From the cell containing the given text, extract its center point as [X, Y] coordinate. 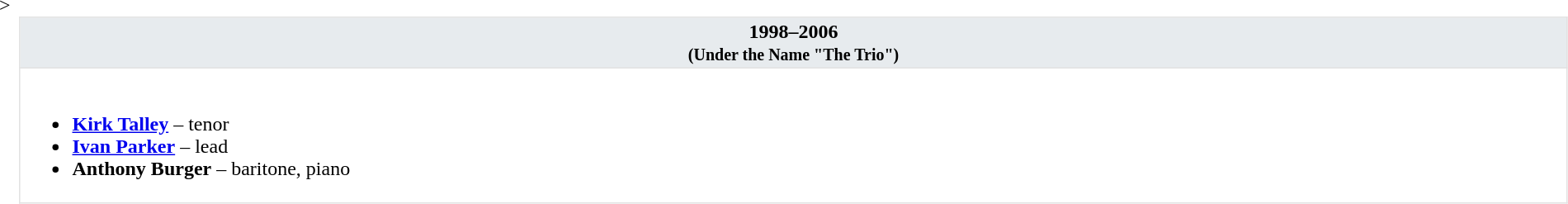
Kirk Talley – tenorIvan Parker – leadAnthony Burger – baritone, piano [794, 135]
1998–2006(Under the Name "The Trio") [794, 43]
